Return (X, Y) of the center of cell containing provided text 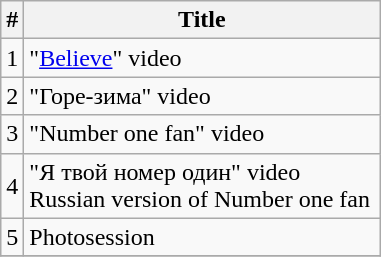
Title (202, 20)
"Горе-зима" video (202, 96)
5 (12, 237)
3 (12, 134)
Photosession (202, 237)
"Believe" video (202, 58)
# (12, 20)
4 (12, 186)
"Я твой номер один" videoRussian version of Number one fan (202, 186)
"Number one fan" video (202, 134)
1 (12, 58)
2 (12, 96)
